For the text-containing cell, return its midpoint in (X, Y) coordinate format. 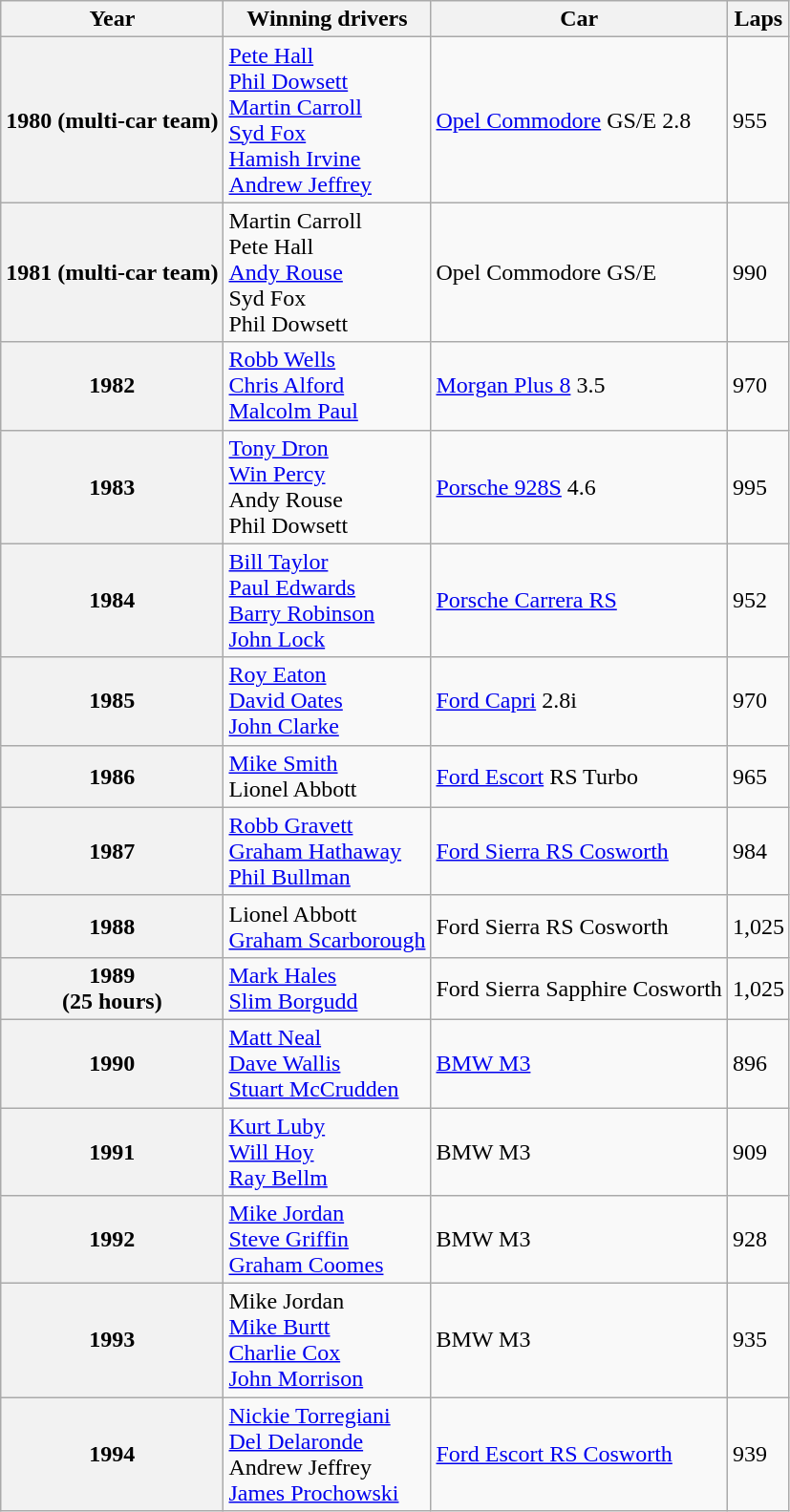
1994 (113, 1454)
965 (758, 776)
Martin CarrollPete HallAndy RouseSyd FoxPhil Dowsett (327, 272)
1983 (113, 487)
1993 (113, 1341)
Ford Capri 2.8i (579, 701)
1985 (113, 701)
1992 (113, 1240)
952 (758, 600)
Bill TaylorPaul EdwardsBarry RobinsonJohn Lock (327, 600)
Porsche Carrera RS (579, 600)
Car (579, 19)
896 (758, 1063)
928 (758, 1240)
Winning drivers (327, 19)
Nickie TorregianiDel DelarondeAndrew JeffreyJames Prochowski (327, 1454)
Ford Escort RS Cosworth (579, 1454)
Laps (758, 19)
Tony DronWin PercyAndy RousePhil Dowsett (327, 487)
Mike JordanSteve GriffinGraham Coomes (327, 1240)
Robb WellsChris AlfordMalcolm Paul (327, 386)
935 (758, 1341)
1980 (multi-car team) (113, 120)
Opel Commodore GS/E (579, 272)
Opel Commodore GS/E 2.8 (579, 120)
909 (758, 1152)
Mike SmithLionel Abbott (327, 776)
1984 (113, 600)
Porsche 928S 4.6 (579, 487)
Ford Sierra Sapphire Cosworth (579, 988)
Morgan Plus 8 3.5 (579, 386)
1987 (113, 851)
1990 (113, 1063)
Lionel AbbottGraham Scarborough (327, 926)
1991 (113, 1152)
1981 (multi-car team) (113, 272)
Robb GravettGraham HathawayPhil Bullman (327, 851)
939 (758, 1454)
995 (758, 487)
1986 (113, 776)
Mark HalesSlim Borgudd (327, 988)
Pete HallPhil DowsettMartin CarrollSyd FoxHamish IrvineAndrew Jeffrey (327, 120)
Roy EatonDavid OatesJohn Clarke (327, 701)
Matt NealDave WallisStuart McCrudden (327, 1063)
Ford Escort RS Turbo (579, 776)
1982 (113, 386)
Year (113, 19)
1989(25 hours) (113, 988)
Mike JordanMike BurttCharlie CoxJohn Morrison (327, 1341)
990 (758, 272)
984 (758, 851)
955 (758, 120)
1988 (113, 926)
Kurt LubyWill HoyRay Bellm (327, 1152)
